Determine the (X, Y) coordinate at the center of the cell enclosing the given text.  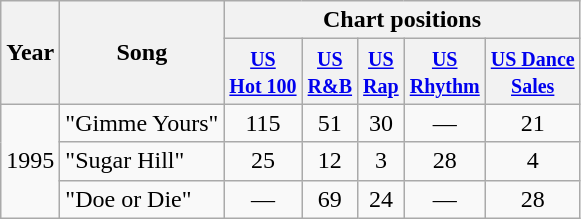
USRhythm (444, 72)
51 (330, 123)
USHot 100 (263, 72)
21 (532, 123)
69 (330, 199)
Year (30, 52)
"Sugar Hill" (142, 161)
25 (263, 161)
1995 (30, 161)
12 (330, 161)
Chart positions (402, 20)
"Doe or Die" (142, 199)
USRap (382, 72)
30 (382, 123)
4 (532, 161)
24 (382, 199)
US DanceSales (532, 72)
115 (263, 123)
USR&B (330, 72)
3 (382, 161)
"Gimme Yours" (142, 123)
Song (142, 52)
